Identify which cell holds the provided text, then report its (x, y) central coordinate. 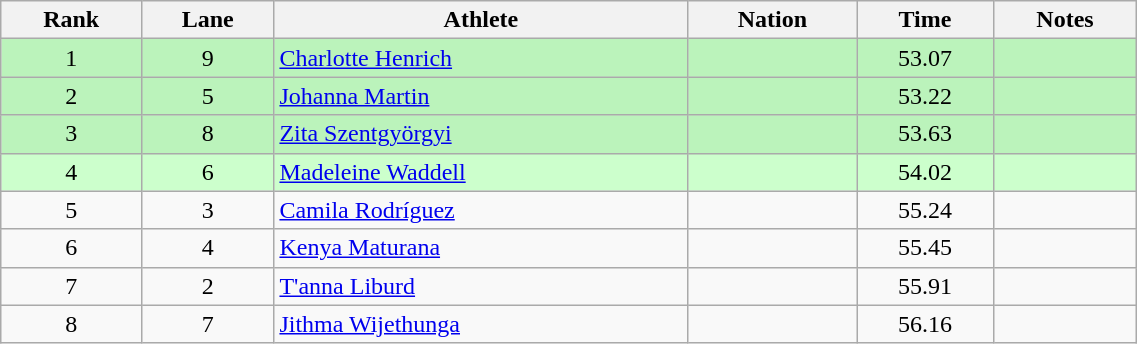
Rank (72, 20)
Athlete (481, 20)
55.91 (926, 286)
Notes (1065, 20)
Johanna Martin (481, 96)
Madeleine Waddell (481, 172)
56.16 (926, 324)
55.45 (926, 248)
Kenya Maturana (481, 248)
Time (926, 20)
1 (72, 58)
Zita Szentgyörgyi (481, 134)
55.24 (926, 210)
Jithma Wijethunga (481, 324)
9 (208, 58)
53.63 (926, 134)
53.22 (926, 96)
54.02 (926, 172)
Lane (208, 20)
Charlotte Henrich (481, 58)
T'anna Liburd (481, 286)
Camila Rodríguez (481, 210)
53.07 (926, 58)
Nation (772, 20)
